Determine the [x, y] coordinate at the center of the cell enclosing the given text.  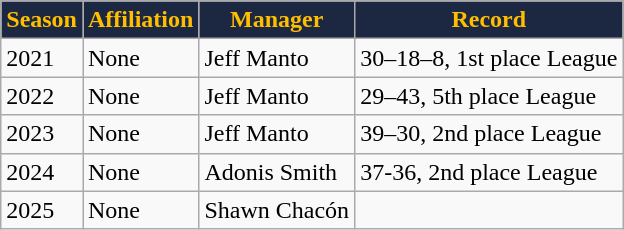
29–43, 5th place League [489, 96]
2022 [42, 96]
37-36, 2nd place League [489, 172]
2025 [42, 210]
2024 [42, 172]
Adonis Smith [277, 172]
30–18–8, 1st place League [489, 58]
Shawn Chacón [277, 210]
Affiliation [140, 20]
Record [489, 20]
Manager [277, 20]
Season [42, 20]
2021 [42, 58]
39–30, 2nd place League [489, 134]
2023 [42, 134]
